Output the (X, Y) coordinate of the center of the cell containing the given text.  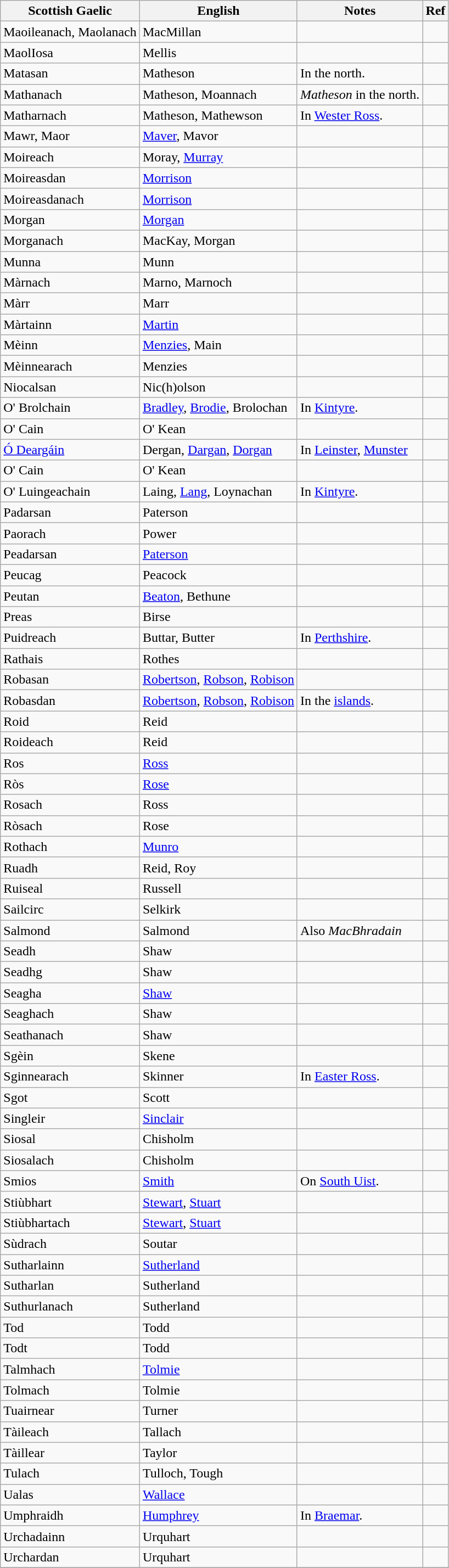
Singleir (70, 1118)
Talmhach (70, 1369)
Mawr, Maor (70, 136)
Ref (436, 11)
Seagha (70, 993)
In Wester Ross. (360, 115)
Notes (360, 11)
Mèinnearach (70, 366)
Tàileach (70, 1432)
Maver, Mavor (218, 136)
Matheson in the north. (360, 94)
Ualas (70, 1494)
Robasan (70, 680)
Buttar, Butter (218, 638)
Munna (70, 262)
Matasan (70, 74)
Seadhg (70, 972)
Ó Deargáin (70, 450)
Mèinn (70, 345)
Soutar (218, 1244)
Matheson, Mathewson (218, 115)
Dergan, Dargan, Dorgan (218, 450)
Smith (218, 1181)
In Leinster, Munster (360, 450)
Sùdrach (70, 1244)
Tulach (70, 1474)
Nic(h)olson (218, 387)
Moireasdanach (70, 199)
Stiùbhart (70, 1202)
On South Uist. (360, 1181)
O' Luingeachain (70, 491)
Tolmach (70, 1390)
Ròs (70, 784)
Rothes (218, 659)
MaolIosa (70, 53)
O' Brolchain (70, 408)
MacKay, Morgan (218, 240)
Moireach (70, 157)
Sgèin (70, 1056)
Wallace (218, 1494)
Humphrey (218, 1515)
Màrr (70, 304)
Niocalsan (70, 387)
Taylor (218, 1453)
Scott (218, 1097)
Mathanach (70, 94)
Birse (218, 617)
Tod (70, 1328)
Reid, Roy (218, 867)
MacMillan (218, 32)
Ruiseal (70, 888)
Russell (218, 888)
Màrnach (70, 283)
Siosalach (70, 1160)
Suthurlanach (70, 1307)
Turner (218, 1411)
Tulloch, Tough (218, 1474)
Munro (218, 847)
Peucag (70, 575)
Ruadh (70, 867)
Seadh (70, 951)
Sgot (70, 1097)
Matheson (218, 74)
Puidreach (70, 638)
Matheson, Moannach (218, 94)
In the north. (360, 74)
Morganach (70, 240)
Padarsan (70, 512)
Rothach (70, 847)
Peadarsan (70, 554)
Moray, Murray (218, 157)
Also MacBhradain (360, 931)
Urchardan (70, 1557)
Sailcirc (70, 909)
Menzies (218, 366)
In Braemar. (360, 1515)
Munn (218, 262)
Power (218, 533)
Todt (70, 1348)
Martin (218, 324)
Seathanach (70, 1035)
Urchadainn (70, 1536)
Skene (218, 1056)
Marr (218, 304)
Roid (70, 721)
Menzies, Main (218, 345)
Paorach (70, 533)
Moireasdan (70, 178)
Sginnearach (70, 1077)
Selkirk (218, 909)
Preas (70, 617)
Robasdan (70, 701)
Ròsach (70, 826)
Màrtainn (70, 324)
In Perthshire. (360, 638)
Sutharlan (70, 1286)
Matharnach (70, 115)
English (218, 11)
Peutan (70, 596)
Skinner (218, 1077)
Scottish Gaelic (70, 11)
Tuairnear (70, 1411)
Roideach (70, 742)
Laing, Lang, Loynachan (218, 491)
Seaghach (70, 1014)
In Easter Ross. (360, 1077)
Sutharlainn (70, 1264)
Mellis (218, 53)
Sinclair (218, 1118)
Stiùbhartach (70, 1223)
Tallach (218, 1432)
Beaton, Bethune (218, 596)
Bradley, Brodie, Brolochan (218, 408)
Rosach (70, 805)
Siosal (70, 1139)
In the islands. (360, 701)
Smios (70, 1181)
Marno, Marnoch (218, 283)
Umphraidh (70, 1515)
Peacock (218, 575)
Maoileanach, Maolanach (70, 32)
Rathais (70, 659)
Tàillear (70, 1453)
Ros (70, 763)
